Provide the (X, Y) coordinate of the cell's center where the given text is located.  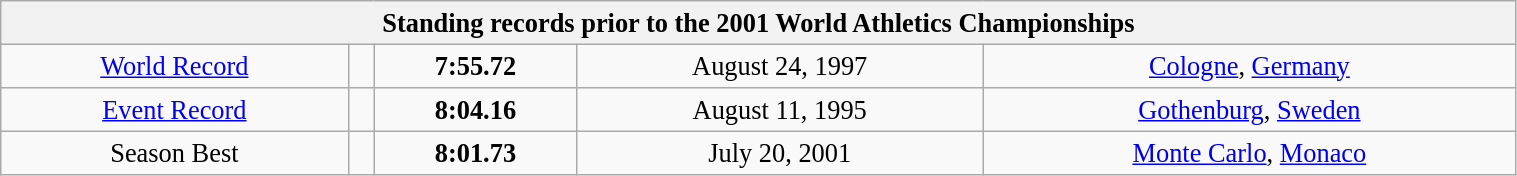
July 20, 2001 (780, 153)
Gothenburg, Sweden (1250, 109)
Event Record (174, 109)
8:01.73 (476, 153)
Cologne, Germany (1250, 66)
Standing records prior to the 2001 World Athletics Championships (758, 22)
August 24, 1997 (780, 66)
7:55.72 (476, 66)
Season Best (174, 153)
8:04.16 (476, 109)
August 11, 1995 (780, 109)
World Record (174, 66)
Monte Carlo, Monaco (1250, 153)
